Scan for the cell matching the given text and deliver its (X, Y) coordinate at center. 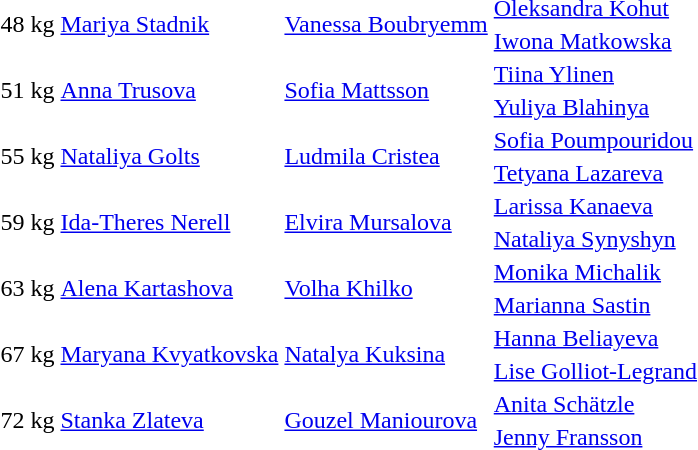
Marianna Sastin (595, 305)
Monika Michalik (595, 272)
Elvira Mursalova (386, 222)
Tetyana Lazareva (595, 173)
Yuliya Blahinya (595, 107)
Alena Kartashova (170, 288)
Ida-Theres Nerell (170, 222)
Maryana Kvyatkovska (170, 354)
Sofia Poumpouridou (595, 140)
Iwona Matkowska (595, 41)
Lise Golliot-Legrand (595, 371)
Natalya Kuksina (386, 354)
Anita Schätzle (595, 404)
Ludmila Cristea (386, 156)
Larissa Kanaeva (595, 206)
Hanna Beliayeva (595, 338)
Volha Khilko (386, 288)
Nataliya Golts (170, 156)
Tiina Ylinen (595, 74)
Nataliya Synyshyn (595, 239)
Anna Trusova (170, 90)
Sofia Mattsson (386, 90)
